Provide the [x, y] coordinate of the cell's center where the given text is located.  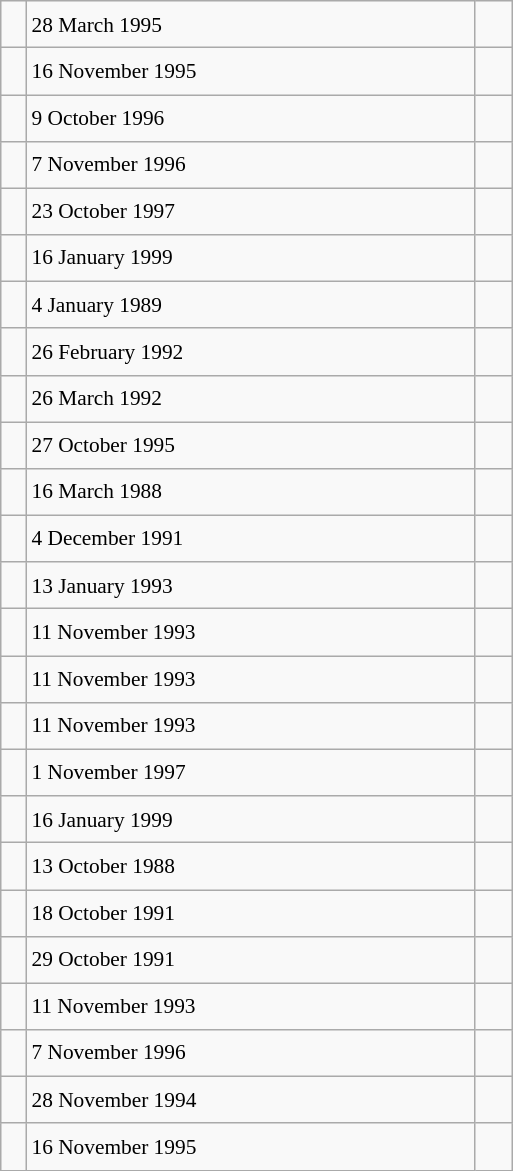
29 October 1991 [250, 960]
18 October 1991 [250, 914]
23 October 1997 [250, 212]
26 March 1992 [250, 398]
4 December 1991 [250, 538]
28 November 1994 [250, 1100]
27 October 1995 [250, 446]
16 March 1988 [250, 492]
13 October 1988 [250, 866]
28 March 1995 [250, 24]
13 January 1993 [250, 586]
9 October 1996 [250, 118]
26 February 1992 [250, 352]
4 January 1989 [250, 306]
1 November 1997 [250, 772]
